Provide the [X, Y] coordinate of the cell's center where the given text is located.  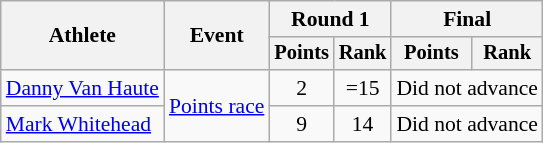
Points race [216, 106]
Athlete [82, 36]
2 [301, 88]
Mark Whitehead [82, 124]
Event [216, 36]
14 [363, 124]
Round 1 [330, 19]
9 [301, 124]
Danny Van Haute [82, 88]
=15 [363, 88]
Final [467, 19]
